Find where the given text appears and provide that cell's center as (X, Y) coordinate. 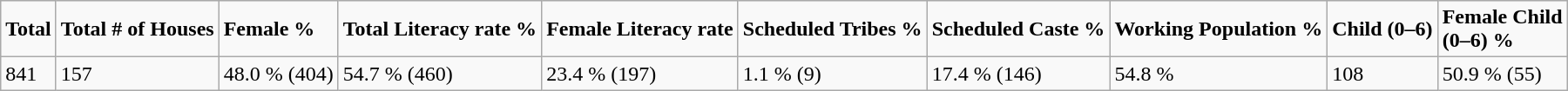
Female Child(0–6) % (1502, 29)
108 (1382, 74)
Total (29, 29)
48.0 % (404) (279, 74)
54.7 % (460) (439, 74)
50.9 % (55) (1502, 74)
23.4 % (197) (640, 74)
Scheduled Tribes % (833, 29)
Total Literacy rate % (439, 29)
54.8 % (1219, 74)
17.4 % (146) (1018, 74)
841 (29, 74)
Total # of Houses (138, 29)
Working Population % (1219, 29)
157 (138, 74)
1.1 % (9) (833, 74)
Female % (279, 29)
Child (0–6) (1382, 29)
Female Literacy rate (640, 29)
Scheduled Caste % (1018, 29)
